Locate the cell with the specified text and output its (X, Y) center coordinate. 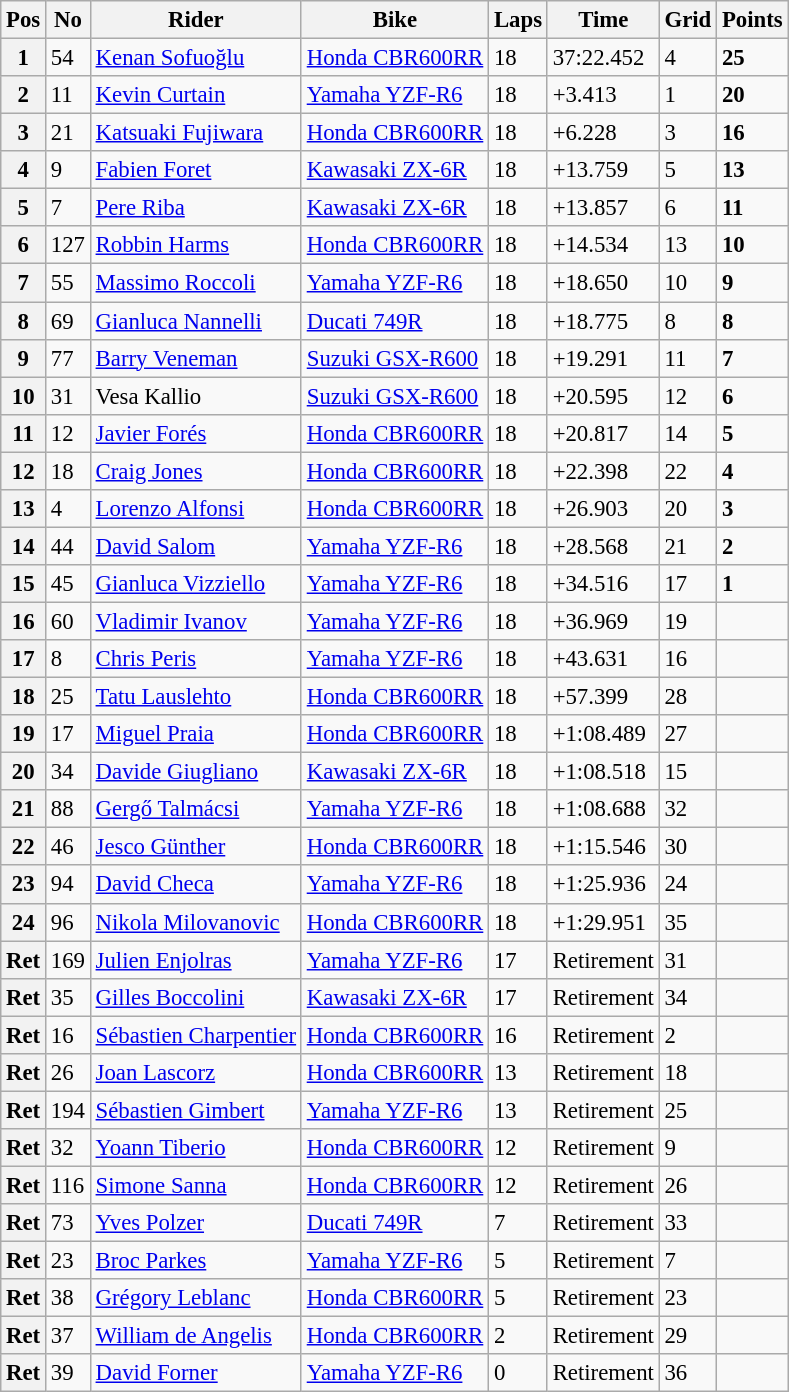
30 (688, 847)
+43.631 (603, 659)
0 (518, 1373)
Nikola Milovanovic (196, 922)
Jesco Günther (196, 847)
54 (68, 58)
+22.398 (603, 471)
David Checa (196, 885)
Davide Giugliano (196, 772)
+1:15.546 (603, 847)
+1:29.951 (603, 922)
Grid (688, 20)
Craig Jones (196, 471)
+20.595 (603, 396)
+36.969 (603, 621)
194 (68, 1110)
Gianluca Nannelli (196, 321)
60 (68, 621)
33 (688, 1223)
No (68, 20)
116 (68, 1185)
28 (688, 697)
Gergő Talmácsi (196, 809)
+18.650 (603, 283)
Katsuaki Fujiwara (196, 133)
46 (68, 847)
169 (68, 960)
+18.775 (603, 321)
David Salom (196, 546)
+19.291 (603, 358)
William de Angelis (196, 1336)
Miguel Praia (196, 734)
73 (68, 1223)
55 (68, 283)
Grégory Leblanc (196, 1298)
Chris Peris (196, 659)
+13.759 (603, 170)
37 (68, 1336)
Laps (518, 20)
+13.857 (603, 208)
+20.817 (603, 433)
Gianluca Vizziello (196, 584)
+26.903 (603, 509)
+28.568 (603, 546)
+14.534 (603, 245)
Broc Parkes (196, 1261)
36 (688, 1373)
+1:08.518 (603, 772)
+6.228 (603, 133)
David Forner (196, 1373)
Kevin Curtain (196, 95)
Joan Lascorz (196, 1073)
+1:08.489 (603, 734)
Rider (196, 20)
+3.413 (603, 95)
127 (68, 245)
Vesa Kallio (196, 396)
45 (68, 584)
Javier Forés (196, 433)
+57.399 (603, 697)
Sébastien Gimbert (196, 1110)
Fabien Foret (196, 170)
Time (603, 20)
Barry Veneman (196, 358)
Bike (394, 20)
Vladimir Ivanov (196, 621)
Julien Enjolras (196, 960)
Sébastien Charpentier (196, 1035)
38 (68, 1298)
+34.516 (603, 584)
Robbin Harms (196, 245)
77 (68, 358)
Simone Sanna (196, 1185)
39 (68, 1373)
Pos (24, 20)
27 (688, 734)
94 (68, 885)
Gilles Boccolini (196, 997)
Kenan Sofuoğlu (196, 58)
Lorenzo Alfonsi (196, 509)
69 (68, 321)
Pere Riba (196, 208)
+1:25.936 (603, 885)
29 (688, 1336)
Yves Polzer (196, 1223)
44 (68, 546)
88 (68, 809)
Points (752, 20)
Yoann Tiberio (196, 1148)
Massimo Roccoli (196, 283)
Tatu Lauslehto (196, 697)
96 (68, 922)
37:22.452 (603, 58)
+1:08.688 (603, 809)
